Capture the cell that displays the provided text and extract its [x, y] central coordinate. 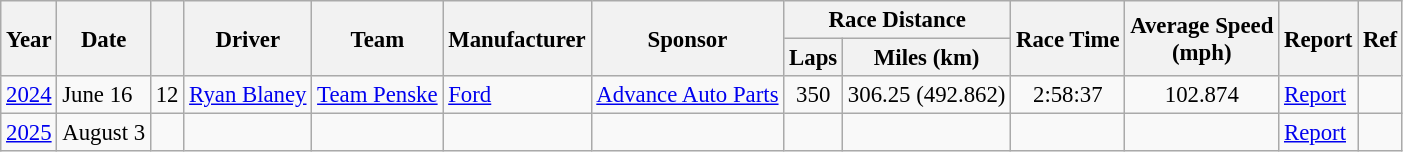
August 3 [104, 133]
Race Distance [898, 20]
Driver [248, 38]
Team Penske [378, 95]
Date [104, 38]
12 [166, 95]
Manufacturer [517, 38]
306.25 (492.862) [927, 95]
2024 [29, 95]
Year [29, 38]
Ref [1380, 38]
Ford [517, 95]
Sponsor [688, 38]
Miles (km) [927, 58]
2025 [29, 133]
June 16 [104, 95]
102.874 [1202, 95]
Advance Auto Parts [688, 95]
Team [378, 38]
Average Speed(mph) [1202, 38]
Race Time [1068, 38]
350 [814, 95]
2:58:37 [1068, 95]
Laps [814, 58]
Ryan Blaney [248, 95]
